Return the [X, Y] coordinate for the center point of the cell that contains the specified text.  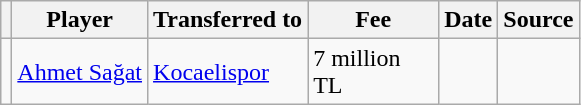
Source [538, 20]
Kocaelispor [228, 72]
Date [468, 20]
7 million TL [374, 72]
Player [80, 20]
Transferred to [228, 20]
Fee [374, 20]
Ahmet Sağat [80, 72]
